Return the (x, y) coordinate for the center point of the cell that contains the specified text.  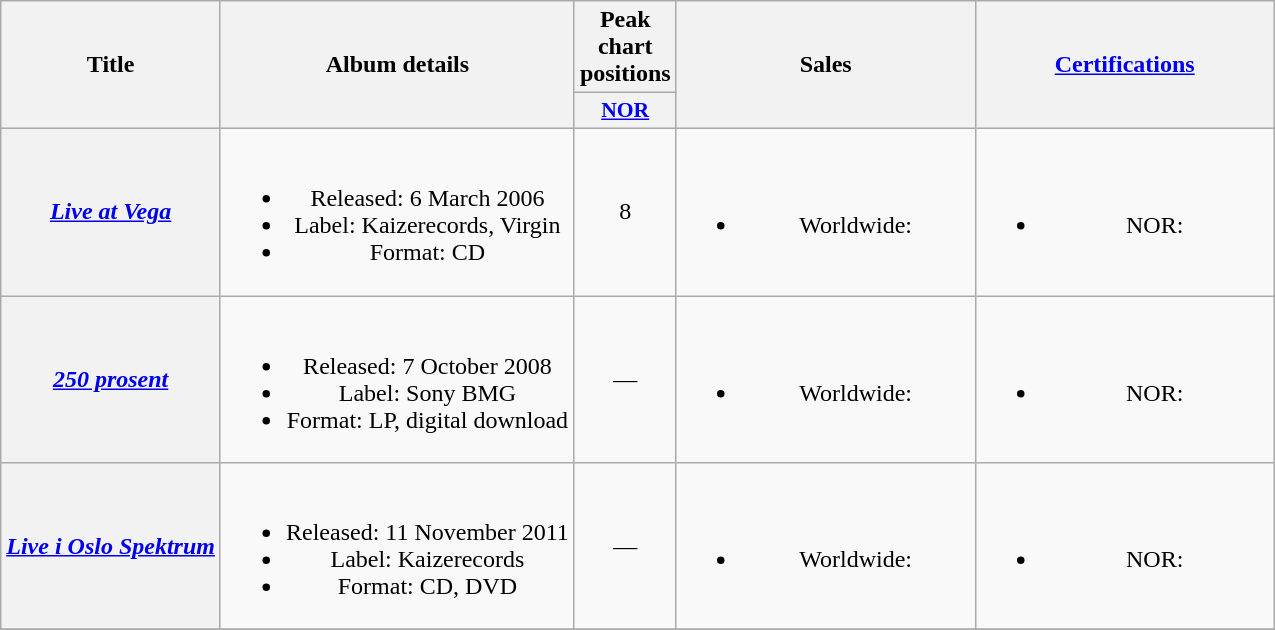
Released: 6 March 2006Label: Kaizerecords, VirginFormat: CD (397, 212)
Released: 7 October 2008Label: Sony BMGFormat: LP, digital download (397, 380)
Peak chart positions (625, 47)
Live at Vega (111, 212)
250 prosent (111, 380)
Released: 11 November 2011Label: KaizerecordsFormat: CD, DVD (397, 546)
Album details (397, 65)
Certifications (1124, 65)
Sales (826, 65)
8 (625, 212)
Title (111, 65)
Live i Oslo Spektrum (111, 546)
NOR (625, 111)
